Find where the given text appears and provide that cell's center as (X, Y) coordinate. 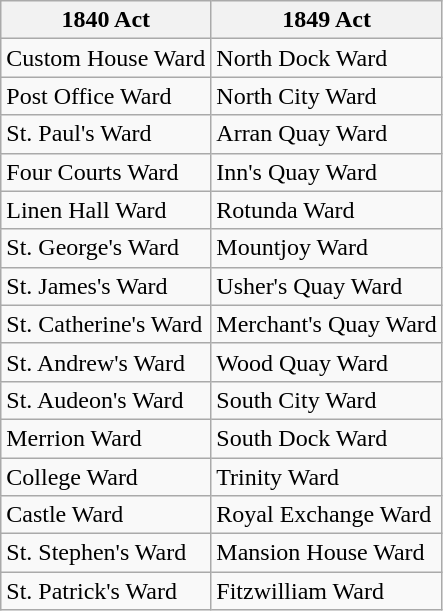
Four Courts Ward (106, 172)
Inn's Quay Ward (327, 172)
Post Office Ward (106, 96)
St. Patrick's Ward (106, 591)
Rotunda Ward (327, 210)
Castle Ward (106, 515)
Merrion Ward (106, 438)
St. Stephen's Ward (106, 553)
St. Audeon's Ward (106, 400)
North Dock Ward (327, 58)
College Ward (106, 477)
Wood Quay Ward (327, 362)
St. James's Ward (106, 286)
Merchant's Quay Ward (327, 324)
1849 Act (327, 20)
St. George's Ward (106, 248)
South City Ward (327, 400)
Royal Exchange Ward (327, 515)
St. Andrew's Ward (106, 362)
Arran Quay Ward (327, 134)
St. Paul's Ward (106, 134)
Linen Hall Ward (106, 210)
Custom House Ward (106, 58)
Trinity Ward (327, 477)
Fitzwilliam Ward (327, 591)
Mountjoy Ward (327, 248)
Mansion House Ward (327, 553)
Usher's Quay Ward (327, 286)
North City Ward (327, 96)
South Dock Ward (327, 438)
St. Catherine's Ward (106, 324)
1840 Act (106, 20)
